Locate the cell with the specified text and output its [x, y] center coordinate. 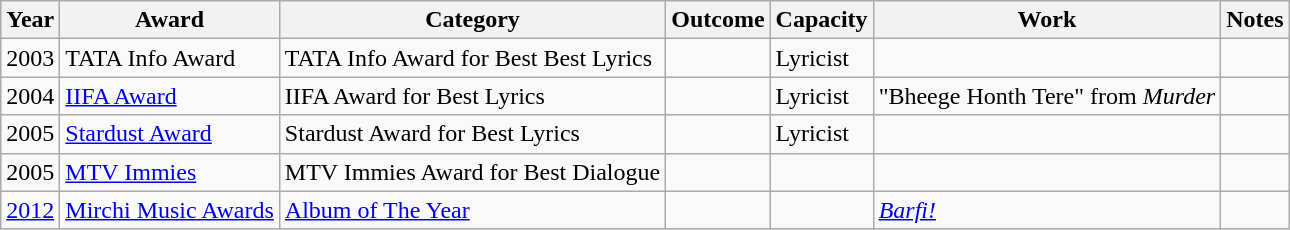
Year [30, 20]
2004 [30, 96]
Barfi! [1047, 210]
2003 [30, 58]
TATA Info Award [170, 58]
Work [1047, 20]
Capacity [822, 20]
Stardust Award for Best Lyrics [472, 134]
Album of The Year [472, 210]
MTV Immies [170, 172]
Notes [1255, 20]
Mirchi Music Awards [170, 210]
Category [472, 20]
TATA Info Award for Best Best Lyrics [472, 58]
IIFA Award [170, 96]
Stardust Award [170, 134]
"Bheege Honth Tere" from Murder [1047, 96]
2012 [30, 210]
MTV Immies Award for Best Dialogue [472, 172]
Outcome [718, 20]
Award [170, 20]
IIFA Award for Best Lyrics [472, 96]
